Return the [x, y] coordinate for the center point of the cell that contains the specified text.  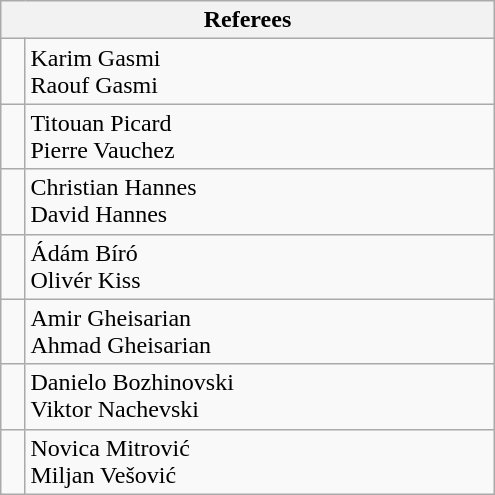
Christian HannesDavid Hannes [260, 202]
Titouan PicardPierre Vauchez [260, 136]
Danielo BozhinovskiViktor Nachevski [260, 396]
Ádám BíróOlivér Kiss [260, 266]
Amir GheisarianAhmad Gheisarian [260, 332]
Referees [248, 20]
Karim GasmiRaouf Gasmi [260, 72]
Novica MitrovićMiljan Vešović [260, 462]
